Scan for the cell matching the given text and deliver its (X, Y) coordinate at center. 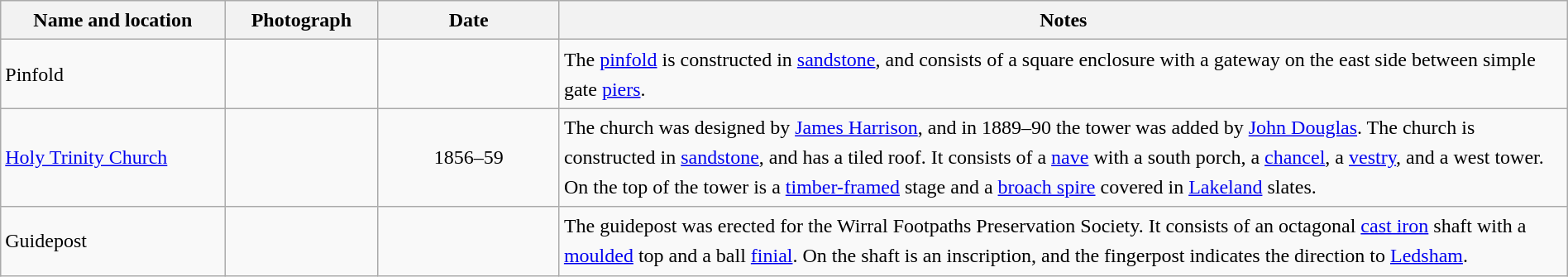
The pinfold is constructed in sandstone, and consists of a square enclosure with a gateway on the east side between simple gate piers. (1064, 74)
Photograph (301, 20)
Notes (1064, 20)
Pinfold (112, 74)
Date (468, 20)
Holy Trinity Church (112, 157)
Guidepost (112, 241)
Name and location (112, 20)
1856–59 (468, 157)
